Return [x, y] of the center of cell containing provided text 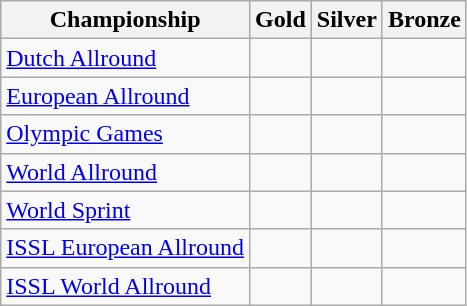
Championship [126, 20]
ISSL World Allround [126, 286]
Gold [281, 20]
Dutch Allround [126, 58]
Olympic Games [126, 134]
ISSL European Allround [126, 248]
World Allround [126, 172]
European Allround [126, 96]
World Sprint [126, 210]
Silver [346, 20]
Bronze [424, 20]
